From the cell containing the given text, extract its center point as [x, y] coordinate. 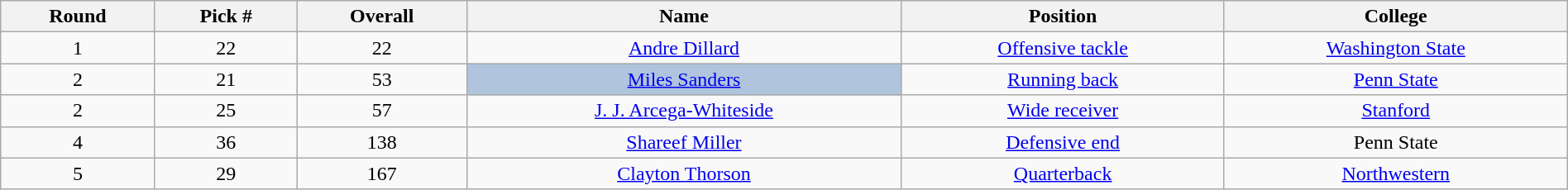
College [1396, 17]
Northwestern [1396, 173]
5 [78, 173]
57 [382, 111]
1 [78, 48]
Overall [382, 17]
53 [382, 79]
Name [684, 17]
J. J. Arcega-Whiteside [684, 111]
Stanford [1396, 111]
Round [78, 17]
29 [226, 173]
Clayton Thorson [684, 173]
Miles Sanders [684, 79]
Defensive end [1063, 142]
4 [78, 142]
Shareef Miller [684, 142]
25 [226, 111]
Pick # [226, 17]
36 [226, 142]
Offensive tackle [1063, 48]
Position [1063, 17]
167 [382, 173]
21 [226, 79]
138 [382, 142]
Washington State [1396, 48]
Running back [1063, 79]
Andre Dillard [684, 48]
Wide receiver [1063, 111]
Quarterback [1063, 173]
